Detect which cell encompasses the target text, then output its [X, Y] center coordinate. 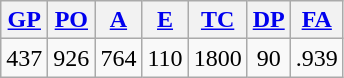
764 [118, 58]
110 [165, 58]
DP [268, 20]
90 [268, 58]
926 [72, 58]
GP [24, 20]
A [118, 20]
.939 [316, 58]
437 [24, 58]
PO [72, 20]
FA [316, 20]
1800 [218, 58]
TC [218, 20]
E [165, 20]
